Identify which cell holds the provided text, then report its (x, y) central coordinate. 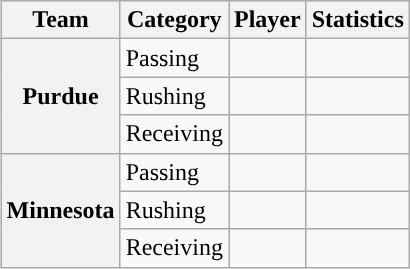
Purdue (60, 96)
Statistics (358, 20)
Player (267, 20)
Team (60, 20)
Minnesota (60, 210)
Category (174, 20)
